Search for the cell housing the specified text and yield its (x, y) center coordinate. 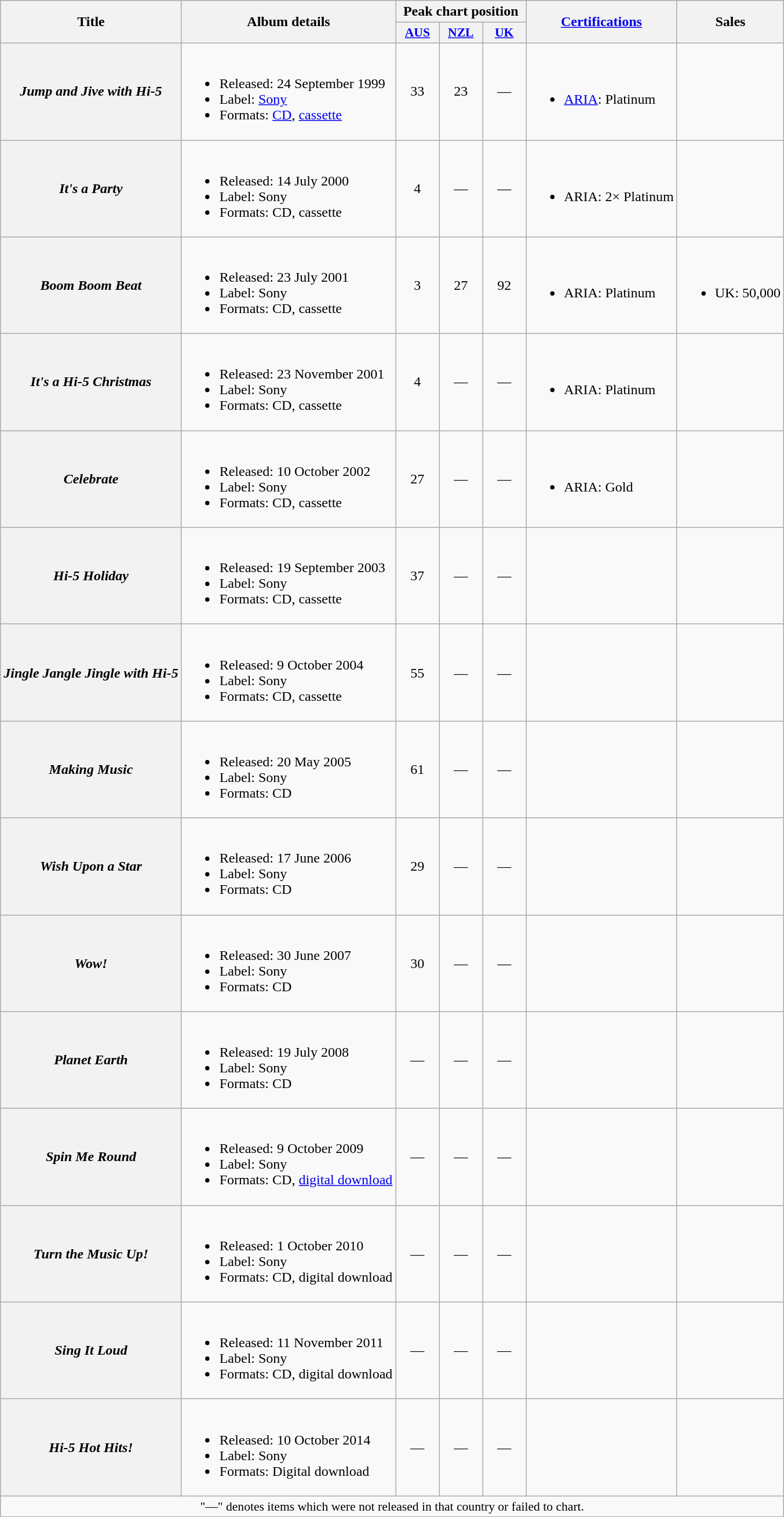
Released: 9 October 2009Label: SonyFormats: CD, digital download (289, 1157)
It's a Party (91, 189)
ARIA: 2× Platinum (601, 189)
Wish Upon a Star (91, 866)
3 (417, 285)
Boom Boom Beat (91, 285)
23 (461, 92)
29 (417, 866)
Released: 11 November 2011Label: SonyFormats: CD, digital download (289, 1351)
61 (417, 770)
Released: 10 October 2002Label: SonyFormats: CD, cassette (289, 479)
Title (91, 22)
Released: 20 May 2005Label: SonyFormats: CD (289, 770)
Released: 30 June 2007Label: SonyFormats: CD (289, 963)
AUS (417, 33)
NZL (461, 33)
Jump and Jive with Hi-5 (91, 92)
Making Music (91, 770)
Planet Earth (91, 1060)
55 (417, 672)
Released: 23 November 2001Label: SonyFormats: CD, cassette (289, 383)
37 (417, 576)
Turn the Music Up! (91, 1253)
Released: 19 July 2008Label: SonyFormats: CD (289, 1060)
UK (504, 33)
33 (417, 92)
ARIA: Gold (601, 479)
Released: 9 October 2004Label: SonyFormats: CD, cassette (289, 672)
30 (417, 963)
Wow! (91, 963)
Sales (730, 22)
"—" denotes items which were not released in that country or failed to chart. (392, 1506)
Released: 14 July 2000Label: SonyFormats: CD, cassette (289, 189)
92 (504, 285)
Peak chart position (461, 12)
Sing It Loud (91, 1351)
Released: 19 September 2003Label: SonyFormats: CD, cassette (289, 576)
Released: 24 September 1999Label: SonyFormats: CD, cassette (289, 92)
Album details (289, 22)
It's a Hi-5 Christmas (91, 383)
Jingle Jangle Jingle with Hi-5 (91, 672)
Celebrate (91, 479)
Released: 23 July 2001Label: SonyFormats: CD, cassette (289, 285)
UK: 50,000 (730, 285)
Certifications (601, 22)
Released: 10 October 2014Label: SonyFormats: Digital download (289, 1447)
Spin Me Round (91, 1157)
Hi-5 Hot Hits! (91, 1447)
Released: 1 October 2010Label: SonyFormats: CD, digital download (289, 1253)
Released: 17 June 2006Label: SonyFormats: CD (289, 866)
Hi-5 Holiday (91, 576)
